Detect which cell encompasses the target text, then output its (x, y) center coordinate. 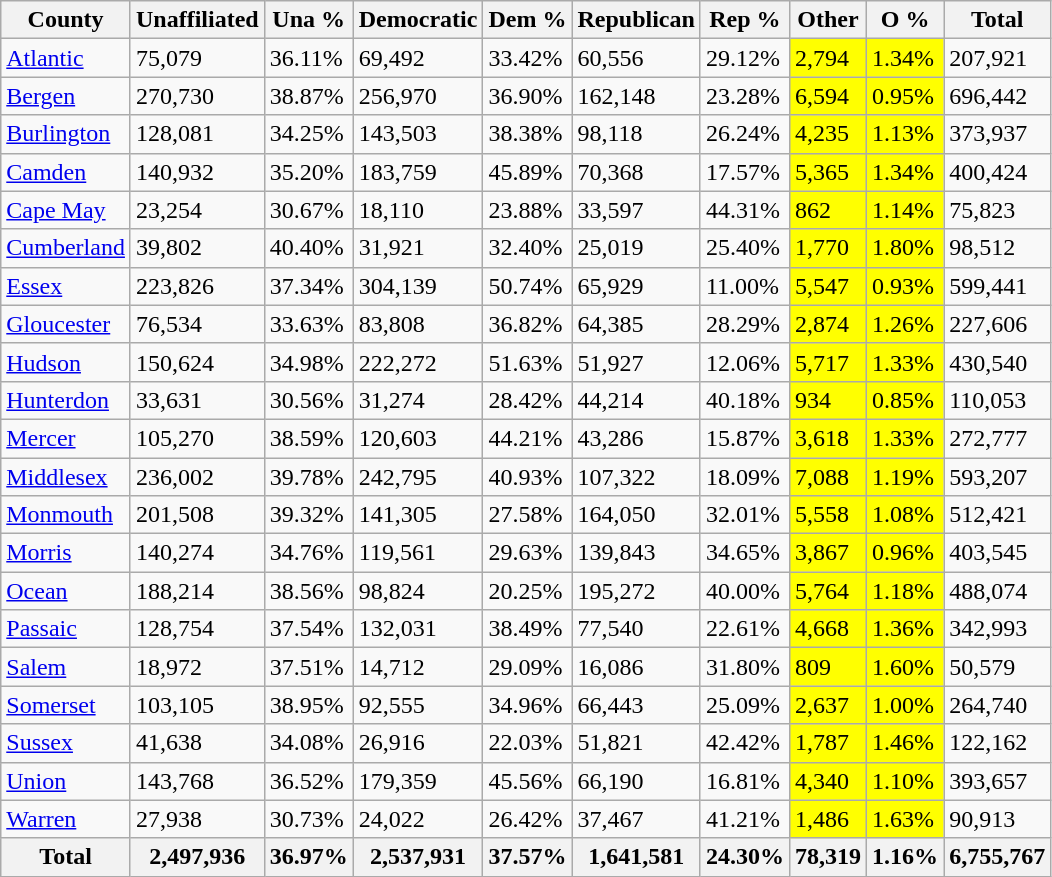
75,079 (197, 58)
38.87% (308, 96)
11.00% (744, 286)
4,668 (828, 629)
34.08% (308, 743)
38.95% (308, 705)
Cape May (66, 210)
41.21% (744, 819)
188,214 (197, 591)
29.63% (528, 553)
26.42% (528, 819)
Una % (308, 20)
304,139 (418, 286)
69,492 (418, 58)
45.89% (528, 172)
35.20% (308, 172)
0.85% (906, 400)
O % (906, 20)
16,086 (636, 667)
40.00% (744, 591)
83,808 (418, 324)
105,270 (197, 438)
36.52% (308, 781)
60,556 (636, 58)
40.18% (744, 400)
1.14% (906, 210)
38.56% (308, 591)
15.87% (744, 438)
512,421 (998, 515)
223,826 (197, 286)
37.54% (308, 629)
1.10% (906, 781)
33,631 (197, 400)
Warren (66, 819)
430,540 (998, 362)
128,081 (197, 134)
1.13% (906, 134)
31,274 (418, 400)
141,305 (418, 515)
39.32% (308, 515)
162,148 (636, 96)
2,497,936 (197, 857)
23,254 (197, 210)
38.59% (308, 438)
50.74% (528, 286)
7,088 (828, 477)
24,022 (418, 819)
Passaic (66, 629)
236,002 (197, 477)
16.81% (744, 781)
23.28% (744, 96)
66,190 (636, 781)
1,486 (828, 819)
150,624 (197, 362)
Cumberland (66, 248)
78,319 (828, 857)
Republican (636, 20)
98,118 (636, 134)
1.18% (906, 591)
2,794 (828, 58)
2,537,931 (418, 857)
42.42% (744, 743)
77,540 (636, 629)
29.12% (744, 58)
18.09% (744, 477)
6,594 (828, 96)
20.25% (528, 591)
17.57% (744, 172)
1.36% (906, 629)
4,340 (828, 781)
400,424 (998, 172)
Monmouth (66, 515)
122,162 (998, 743)
65,929 (636, 286)
Mercer (66, 438)
1.63% (906, 819)
22.03% (528, 743)
Other (828, 20)
64,385 (636, 324)
195,272 (636, 591)
0.95% (906, 96)
Democratic (418, 20)
934 (828, 400)
92,555 (418, 705)
29.09% (528, 667)
38.38% (528, 134)
6,755,767 (998, 857)
34.25% (308, 134)
Atlantic (66, 58)
76,534 (197, 324)
1.00% (906, 705)
39.78% (308, 477)
26,916 (418, 743)
242,795 (418, 477)
Union (66, 781)
40.93% (528, 477)
98,824 (418, 591)
28.29% (744, 324)
34.65% (744, 553)
593,207 (998, 477)
23.88% (528, 210)
Rep % (744, 20)
37.57% (528, 857)
44.21% (528, 438)
809 (828, 667)
45.56% (528, 781)
51,821 (636, 743)
41,638 (197, 743)
264,740 (998, 705)
Hunterdon (66, 400)
Hudson (66, 362)
33,597 (636, 210)
31,921 (418, 248)
98,512 (998, 248)
32.40% (528, 248)
Gloucester (66, 324)
34.96% (528, 705)
36.90% (528, 96)
Salem (66, 667)
44,214 (636, 400)
51.63% (528, 362)
103,105 (197, 705)
66,443 (636, 705)
75,823 (998, 210)
Dem % (528, 20)
862 (828, 210)
70,368 (636, 172)
0.96% (906, 553)
25.09% (744, 705)
28.42% (528, 400)
5,365 (828, 172)
140,932 (197, 172)
4,235 (828, 134)
696,442 (998, 96)
143,768 (197, 781)
270,730 (197, 96)
Burlington (66, 134)
30.56% (308, 400)
1.19% (906, 477)
179,359 (418, 781)
1.80% (906, 248)
37.34% (308, 286)
Ocean (66, 591)
33.42% (528, 58)
31.80% (744, 667)
110,053 (998, 400)
Bergen (66, 96)
1.08% (906, 515)
Somerset (66, 705)
27,938 (197, 819)
227,606 (998, 324)
30.67% (308, 210)
373,937 (998, 134)
14,712 (418, 667)
0.93% (906, 286)
26.24% (744, 134)
Unaffiliated (197, 20)
183,759 (418, 172)
1,641,581 (636, 857)
36.97% (308, 857)
1,787 (828, 743)
128,754 (197, 629)
44.31% (744, 210)
139,843 (636, 553)
107,322 (636, 477)
164,050 (636, 515)
Sussex (66, 743)
90,913 (998, 819)
403,545 (998, 553)
Morris (66, 553)
222,272 (418, 362)
18,972 (197, 667)
County (66, 20)
33.63% (308, 324)
Essex (66, 286)
12.06% (744, 362)
143,503 (418, 134)
37.51% (308, 667)
50,579 (998, 667)
256,970 (418, 96)
25,019 (636, 248)
488,074 (998, 591)
132,031 (418, 629)
18,110 (418, 210)
207,921 (998, 58)
36.82% (528, 324)
119,561 (418, 553)
2,637 (828, 705)
32.01% (744, 515)
3,618 (828, 438)
1,770 (828, 248)
5,764 (828, 591)
27.58% (528, 515)
34.76% (308, 553)
5,558 (828, 515)
24.30% (744, 857)
34.98% (308, 362)
1.60% (906, 667)
140,274 (197, 553)
30.73% (308, 819)
272,777 (998, 438)
37,467 (636, 819)
5,547 (828, 286)
120,603 (418, 438)
393,657 (998, 781)
5,717 (828, 362)
3,867 (828, 553)
201,508 (197, 515)
51,927 (636, 362)
1.16% (906, 857)
22.61% (744, 629)
1.26% (906, 324)
Middlesex (66, 477)
38.49% (528, 629)
43,286 (636, 438)
1.46% (906, 743)
36.11% (308, 58)
39,802 (197, 248)
40.40% (308, 248)
599,441 (998, 286)
2,874 (828, 324)
Camden (66, 172)
25.40% (744, 248)
342,993 (998, 629)
